Identify which cell holds the provided text, then report its [X, Y] central coordinate. 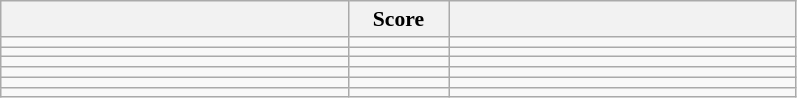
Score [398, 19]
